Determine the [X, Y] coordinate at the center of the cell enclosing the given text.  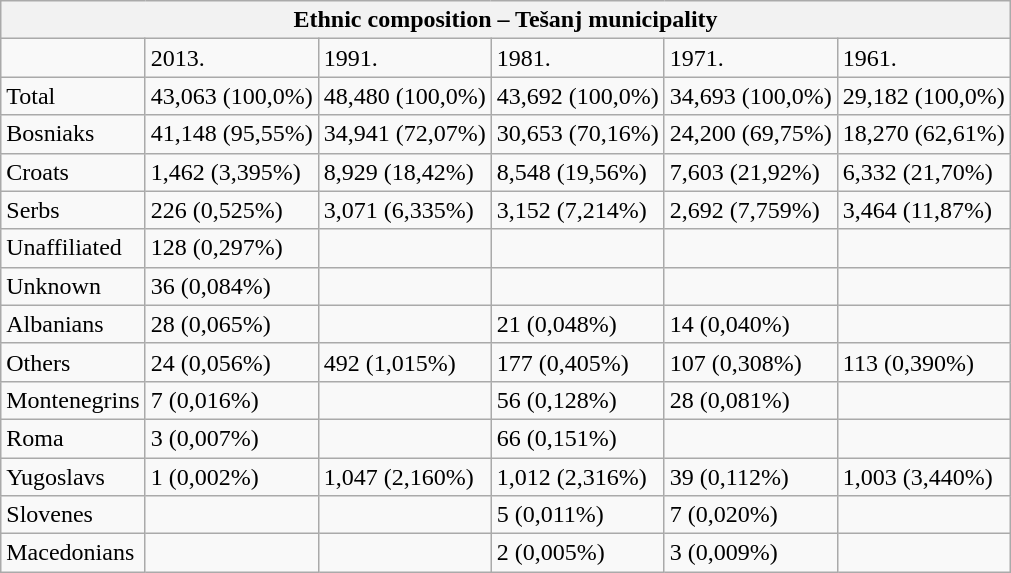
Others [73, 362]
14 (0,040%) [750, 324]
3,152 (7,214%) [578, 210]
1981. [578, 58]
7,603 (21,92%) [750, 172]
492 (1,015%) [404, 362]
Total [73, 96]
21 (0,048%) [578, 324]
1991. [404, 58]
Unaffiliated [73, 248]
1,003 (3,440%) [924, 477]
6,332 (21,70%) [924, 172]
128 (0,297%) [232, 248]
2 (0,005%) [578, 553]
43,692 (100,0%) [578, 96]
Macedonians [73, 553]
Unknown [73, 286]
Ethnic composition – Tešanj municipality [506, 20]
30,653 (70,16%) [578, 134]
Croats [73, 172]
2,692 (7,759%) [750, 210]
113 (0,390%) [924, 362]
Bosniaks [73, 134]
1971. [750, 58]
1,047 (2,160%) [404, 477]
28 (0,065%) [232, 324]
1 (0,002%) [232, 477]
Serbs [73, 210]
3,464 (11,87%) [924, 210]
Roma [73, 438]
41,148 (95,55%) [232, 134]
34,693 (100,0%) [750, 96]
7 (0,020%) [750, 515]
28 (0,081%) [750, 400]
107 (0,308%) [750, 362]
Yugoslavs [73, 477]
1961. [924, 58]
7 (0,016%) [232, 400]
18,270 (62,61%) [924, 134]
226 (0,525%) [232, 210]
177 (0,405%) [578, 362]
43,063 (100,0%) [232, 96]
56 (0,128%) [578, 400]
36 (0,084%) [232, 286]
48,480 (100,0%) [404, 96]
1,012 (2,316%) [578, 477]
3 (0,007%) [232, 438]
3 (0,009%) [750, 553]
29,182 (100,0%) [924, 96]
2013. [232, 58]
Slovenes [73, 515]
5 (0,011%) [578, 515]
24,200 (69,75%) [750, 134]
3,071 (6,335%) [404, 210]
24 (0,056%) [232, 362]
1,462 (3,395%) [232, 172]
Montenegrins [73, 400]
8,929 (18,42%) [404, 172]
39 (0,112%) [750, 477]
Albanians [73, 324]
8,548 (19,56%) [578, 172]
66 (0,151%) [578, 438]
34,941 (72,07%) [404, 134]
